From the cell containing the given text, extract its center point as (X, Y) coordinate. 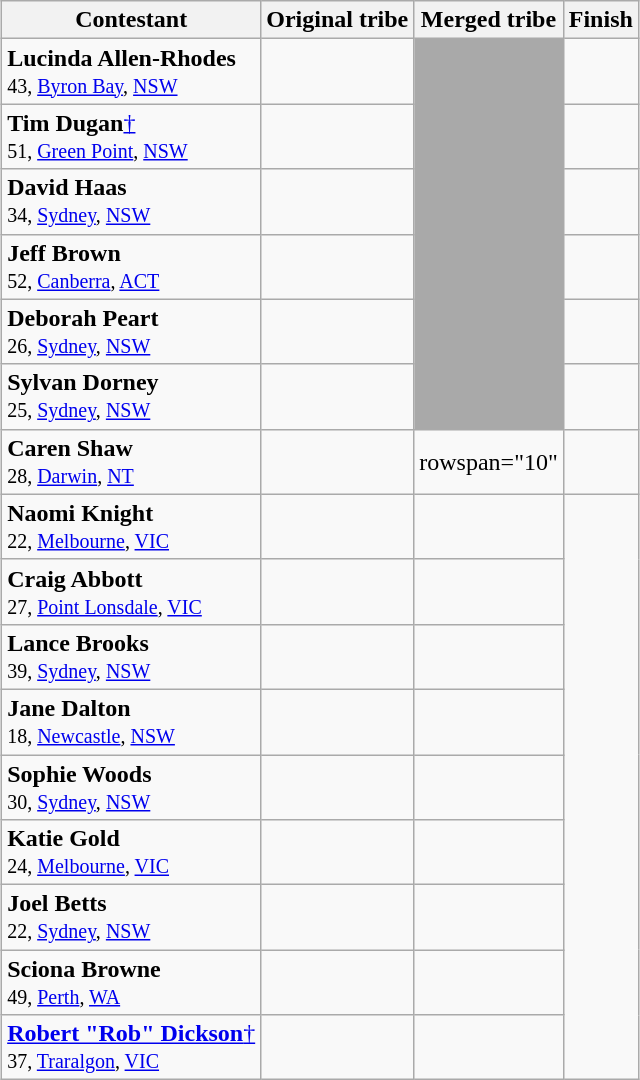
Naomi Knight22, Melbourne, VIC (132, 526)
Caren Shaw28, Darwin, NT (132, 462)
Tim Dugan†51, Green Point, NSW (132, 136)
Joel Betts22, Sydney, NSW (132, 918)
Sylvan Dorney25, Sydney, NSW (132, 396)
Deborah Peart26, Sydney, NSW (132, 332)
Original tribe (338, 20)
rowspan="10" (489, 462)
Lance Brooks39, Sydney, NSW (132, 656)
Sophie Woods30, Sydney, NSW (132, 786)
Jeff Brown52, Canberra, ACT (132, 266)
Merged tribe (489, 20)
Jane Dalton18, Newcastle, NSW (132, 722)
Robert "Rob" Dickson†37, Traralgon, VIC (132, 1048)
Finish (600, 20)
David Haas34, Sydney, NSW (132, 202)
Sciona Browne49, Perth, WA (132, 982)
Craig Abbott27, Point Lonsdale, VIC (132, 592)
Lucinda Allen-Rhodes43, Byron Bay, NSW (132, 72)
Katie Gold24, Melbourne, VIC (132, 852)
Contestant (132, 20)
